Output the (x, y) coordinate of the center of the cell containing the given text.  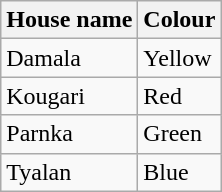
Yellow (180, 58)
Kougari (70, 96)
House name (70, 20)
Red (180, 96)
Green (180, 134)
Tyalan (70, 172)
Damala (70, 58)
Blue (180, 172)
Colour (180, 20)
Parnka (70, 134)
